Search for the cell housing the specified text and yield its (x, y) center coordinate. 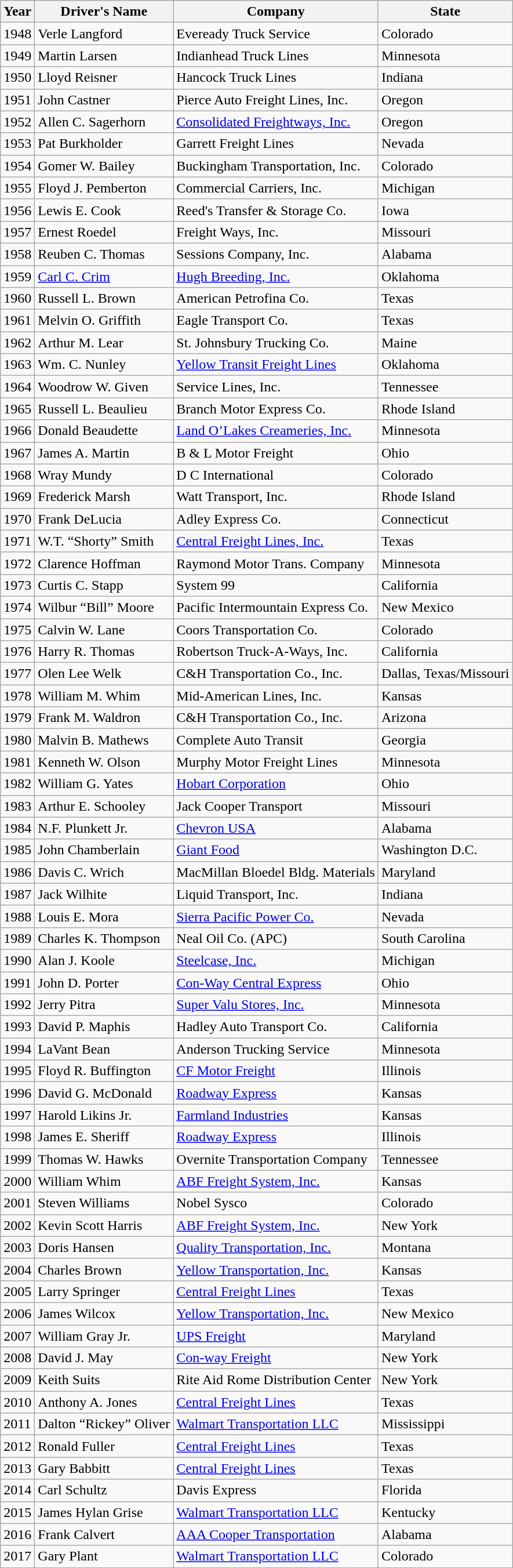
Russell L. Beaulieu (104, 409)
Watt Transport, Inc. (276, 497)
2003 (17, 1247)
Pierce Auto Freight Lines, Inc. (276, 100)
Chevron USA (276, 828)
1991 (17, 983)
Reuben C. Thomas (104, 254)
Consolidated Freightways, Inc. (276, 122)
1961 (17, 321)
James Hylan Grise (104, 1512)
Mid-American Lines, Inc. (276, 696)
David J. May (104, 1358)
2000 (17, 1181)
Malvin B. Mathews (104, 740)
1998 (17, 1137)
Hadley Auto Transport Co. (276, 1027)
Louis E. Mora (104, 916)
Jerry Pitra (104, 1005)
Adley Express Co. (276, 519)
2013 (17, 1468)
Arthur E. Schooley (104, 806)
Complete Auto Transit (276, 740)
Driver's Name (104, 12)
Connecticut (445, 519)
Super Valu Stores, Inc. (276, 1005)
2004 (17, 1269)
2016 (17, 1534)
Nobel Sysco (276, 1203)
D C International (276, 475)
Eveready Truck Service (276, 34)
Donald Beaudette (104, 431)
1963 (17, 365)
1951 (17, 100)
Garrett Freight Lines (276, 144)
Harry R. Thomas (104, 652)
1988 (17, 916)
Florida (445, 1490)
William G. Yates (104, 784)
1980 (17, 740)
Arthur M. Lear (104, 343)
1968 (17, 475)
1993 (17, 1027)
1954 (17, 166)
Doris Hansen (104, 1247)
1981 (17, 762)
James Wilcox (104, 1313)
Year (17, 12)
Olen Lee Welk (104, 674)
Lloyd Reisner (104, 78)
1952 (17, 122)
1950 (17, 78)
Eagle Transport Co. (276, 321)
1983 (17, 806)
1979 (17, 718)
Floyd J. Pemberton (104, 188)
Iowa (445, 210)
Steelcase, Inc. (276, 960)
Frank Calvert (104, 1534)
Martin Larsen (104, 56)
Indianhead Truck Lines (276, 56)
N.F. Plunkett Jr. (104, 828)
Thomas W. Hawks (104, 1159)
1977 (17, 674)
Floyd R. Buffington (104, 1071)
John D. Porter (104, 983)
Raymond Motor Trans. Company (276, 563)
Carl Schultz (104, 1490)
1992 (17, 1005)
Harold Likins Jr. (104, 1115)
2017 (17, 1556)
1994 (17, 1049)
1986 (17, 872)
1966 (17, 431)
Con-way Freight (276, 1358)
Steven Williams (104, 1203)
David P. Maphis (104, 1027)
Melvin O. Griffith (104, 321)
James A. Martin (104, 453)
Georgia (445, 740)
2014 (17, 1490)
Curtis C. Stapp (104, 585)
1975 (17, 629)
Clarence Hoffman (104, 563)
Dalton “Rickey” Oliver (104, 1424)
Kenneth W. Olson (104, 762)
Mississippi (445, 1424)
MacMillan Bloedel Bldg. Materials (276, 872)
1974 (17, 607)
1972 (17, 563)
Davis Express (276, 1490)
Overnite Transportation Company (276, 1159)
Ronald Fuller (104, 1446)
1949 (17, 56)
2008 (17, 1358)
William Gray Jr. (104, 1335)
William M. Whim (104, 696)
1960 (17, 299)
Keith Suits (104, 1380)
1958 (17, 254)
1969 (17, 497)
James E. Sheriff (104, 1137)
Service Lines, Inc. (276, 387)
Frank M. Waldron (104, 718)
1987 (17, 894)
1965 (17, 409)
2006 (17, 1313)
2009 (17, 1380)
Gomer W. Bailey (104, 166)
W.T. “Shorty” Smith (104, 541)
St. Johnsbury Trucking Co. (276, 343)
American Petrofina Co. (276, 299)
1971 (17, 541)
Reed's Transfer & Storage Co. (276, 210)
1970 (17, 519)
Liquid Transport, Inc. (276, 894)
Anthony A. Jones (104, 1402)
Anderson Trucking Service (276, 1049)
Robertson Truck-A-Ways, Inc. (276, 652)
1962 (17, 343)
Kentucky (445, 1512)
Gary Babbitt (104, 1468)
1959 (17, 277)
Woodrow W. Given (104, 387)
Frederick Marsh (104, 497)
1957 (17, 232)
Hancock Truck Lines (276, 78)
1955 (17, 188)
Larry Springer (104, 1291)
Kevin Scott Harris (104, 1225)
Arizona (445, 718)
Rite Aid Rome Distribution Center (276, 1380)
1956 (17, 210)
Dallas, Texas/Missouri (445, 674)
Charles Brown (104, 1269)
1989 (17, 938)
2011 (17, 1424)
1999 (17, 1159)
System 99 (276, 585)
Verle Langford (104, 34)
2005 (17, 1291)
2002 (17, 1225)
Montana (445, 1247)
David G. McDonald (104, 1093)
Maine (445, 343)
1976 (17, 652)
1982 (17, 784)
Central Freight Lines, Inc. (276, 541)
Quality Transportation, Inc. (276, 1247)
LaVant Bean (104, 1049)
John Chamberlain (104, 850)
2001 (17, 1203)
1967 (17, 453)
Farmland Industries (276, 1115)
1964 (17, 387)
AAA Cooper Transportation (276, 1534)
Con-Way Central Express (276, 983)
1985 (17, 850)
Hobart Corporation (276, 784)
Lewis E. Cook (104, 210)
1997 (17, 1115)
1973 (17, 585)
2007 (17, 1335)
Wm. C. Nunley (104, 365)
Neal Oil Co. (APC) (276, 938)
Branch Motor Express Co. (276, 409)
Carl C. Crim (104, 277)
Land O’Lakes Creameries, Inc. (276, 431)
1953 (17, 144)
1948 (17, 34)
Allen C. Sagerhorn (104, 122)
Washington D.C. (445, 850)
2015 (17, 1512)
Jack Wilhite (104, 894)
Company (276, 12)
Ernest Roedel (104, 232)
Russell L. Brown (104, 299)
Commercial Carriers, Inc. (276, 188)
Charles K. Thompson (104, 938)
South Carolina (445, 938)
Freight Ways, Inc. (276, 232)
Wilbur “Bill” Moore (104, 607)
Jack Cooper Transport (276, 806)
Gary Plant (104, 1556)
Wray Mundy (104, 475)
Sessions Company, Inc. (276, 254)
William Whim (104, 1181)
Giant Food (276, 850)
Sierra Pacific Power Co. (276, 916)
UPS Freight (276, 1335)
Pat Burkholder (104, 144)
Murphy Motor Freight Lines (276, 762)
1996 (17, 1093)
Pacific Intermountain Express Co. (276, 607)
Frank DeLucia (104, 519)
Calvin W. Lane (104, 629)
John Castner (104, 100)
State (445, 12)
Coors Transportation Co. (276, 629)
1984 (17, 828)
1995 (17, 1071)
Yellow Transit Freight Lines (276, 365)
1990 (17, 960)
2010 (17, 1402)
B & L Motor Freight (276, 453)
Davis C. Wrich (104, 872)
1978 (17, 696)
Hugh Breeding, Inc. (276, 277)
Alan J. Koole (104, 960)
2012 (17, 1446)
CF Motor Freight (276, 1071)
Buckingham Transportation, Inc. (276, 166)
